Locate the cell with the specified text and output its [x, y] center coordinate. 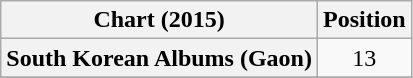
13 [364, 58]
Position [364, 20]
Chart (2015) [160, 20]
South Korean Albums (Gaon) [160, 58]
